Identify which cell holds the provided text, then report its (x, y) central coordinate. 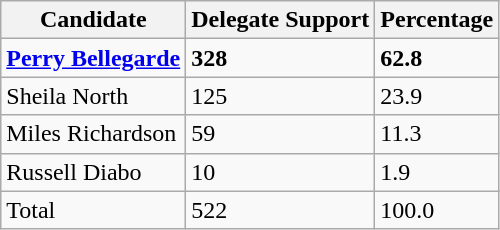
59 (280, 134)
Percentage (437, 20)
11.3 (437, 134)
328 (280, 58)
Candidate (94, 20)
Sheila North (94, 96)
Total (94, 210)
62.8 (437, 58)
23.9 (437, 96)
Perry Bellegarde (94, 58)
Russell Diabo (94, 172)
125 (280, 96)
10 (280, 172)
1.9 (437, 172)
522 (280, 210)
Miles Richardson (94, 134)
100.0 (437, 210)
Delegate Support (280, 20)
